For the text-containing cell, return its midpoint in [x, y] coordinate format. 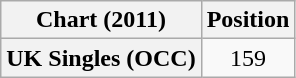
159 [248, 58]
Chart (2011) [101, 20]
UK Singles (OCC) [101, 58]
Position [248, 20]
